Find where the given text appears and provide that cell's center as [x, y] coordinate. 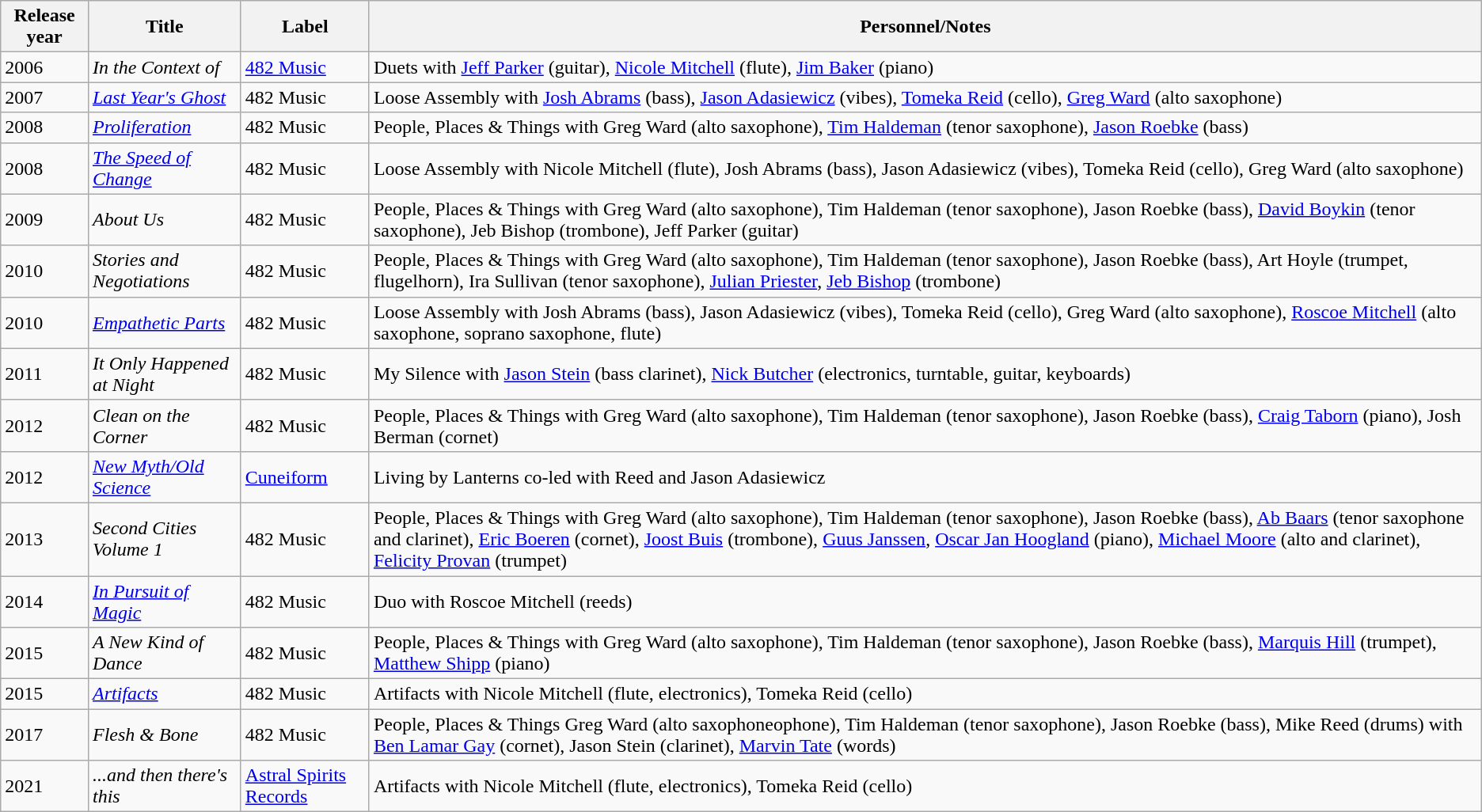
Release year [44, 27]
Living by Lanterns co-led with Reed and Jason Adasiewicz [925, 476]
Clean on the Corner [165, 426]
...and then there's this [165, 787]
Proliferation [165, 127]
2013 [44, 539]
About Us [165, 220]
2017 [44, 734]
2007 [44, 97]
Label [305, 27]
In Pursuit of Magic [165, 601]
New Myth/Old Science [165, 476]
Cuneiform [305, 476]
Empathetic Parts [165, 323]
2009 [44, 220]
My Silence with Jason Stein (bass clarinet), Nick Butcher (electronics, turntable, guitar, keyboards) [925, 374]
It Only Happened at Night [165, 374]
Astral Spirits Records [305, 787]
Last Year's Ghost [165, 97]
Personnel/Notes [925, 27]
Duo with Roscoe Mitchell (reeds) [925, 601]
Duets with Jeff Parker (guitar), Nicole Mitchell (flute), Jim Baker (piano) [925, 67]
Loose Assembly with Josh Abrams (bass), Jason Adasiewicz (vibes), Tomeka Reid (cello), Greg Ward (alto saxophone) [925, 97]
Second Cities Volume 1 [165, 539]
2011 [44, 374]
2014 [44, 601]
The Speed of Change [165, 168]
Loose Assembly with Nicole Mitchell (flute), Josh Abrams (bass), Jason Adasiewicz (vibes), Tomeka Reid (cello), Greg Ward (alto saxophone) [925, 168]
Stories and Negotiations [165, 271]
In the Context of [165, 67]
Artifacts [165, 694]
2006 [44, 67]
People, Places & Things with Greg Ward (alto saxophone), Tim Haldeman (tenor saxophone), Jason Roebke (bass) [925, 127]
2021 [44, 787]
Title [165, 27]
Flesh & Bone [165, 734]
A New Kind of Dance [165, 654]
